Return (X, Y) of the center of cell containing provided text 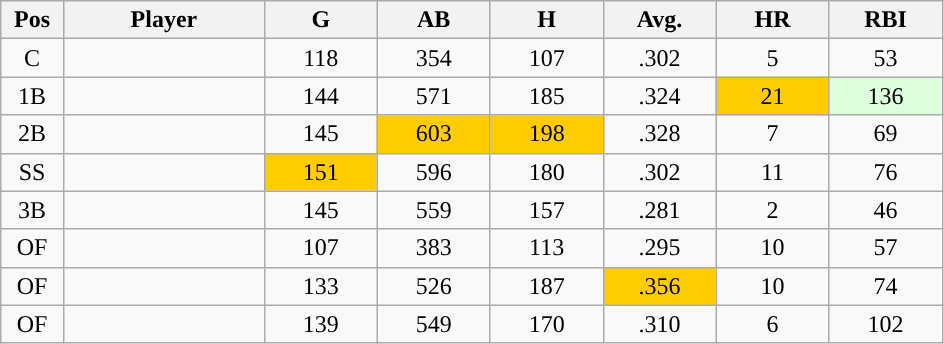
Avg. (660, 20)
157 (546, 210)
170 (546, 324)
549 (434, 324)
.295 (660, 248)
5 (772, 58)
571 (434, 96)
57 (886, 248)
.324 (660, 96)
6 (772, 324)
526 (434, 286)
1B (32, 96)
180 (546, 172)
136 (886, 96)
118 (320, 58)
G (320, 20)
.328 (660, 134)
74 (886, 286)
383 (434, 248)
SS (32, 172)
46 (886, 210)
.356 (660, 286)
H (546, 20)
53 (886, 58)
113 (546, 248)
Pos (32, 20)
76 (886, 172)
Player (164, 20)
3B (32, 210)
139 (320, 324)
.310 (660, 324)
11 (772, 172)
187 (546, 286)
RBI (886, 20)
HR (772, 20)
2B (32, 134)
354 (434, 58)
198 (546, 134)
.281 (660, 210)
C (32, 58)
144 (320, 96)
151 (320, 172)
69 (886, 134)
559 (434, 210)
7 (772, 134)
AB (434, 20)
603 (434, 134)
102 (886, 324)
21 (772, 96)
133 (320, 286)
596 (434, 172)
2 (772, 210)
185 (546, 96)
